Determine the (x, y) coordinate at the center of the cell enclosing the given text.  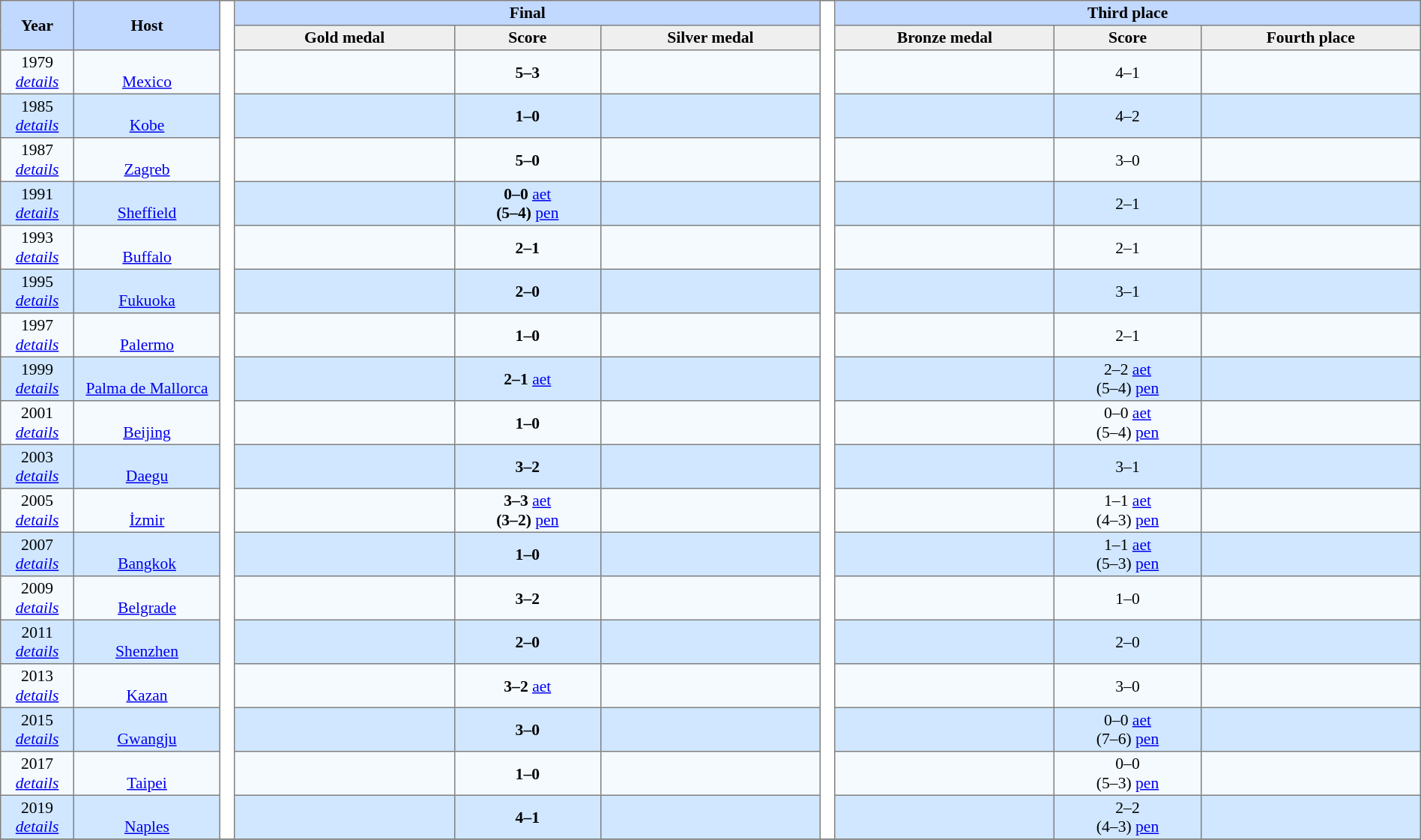
4–2 (1127, 115)
Shenzhen (147, 641)
1997 details (37, 335)
2–2 aet (5–4) pen (1127, 378)
Bronze medal (944, 37)
1993 details (37, 247)
1987 details (37, 160)
2–1 aet (528, 378)
Zagreb (147, 160)
Taipei (147, 773)
Fourth place (1310, 37)
2003 details (37, 466)
Daegu (147, 466)
Palma de Mallorca (147, 378)
5–0 (528, 160)
Beijing (147, 423)
Kazan (147, 686)
Gwangju (147, 729)
1979 details (37, 72)
Bangkok (147, 554)
Year (37, 25)
2007 details (37, 554)
1991 details (37, 203)
İzmir (147, 510)
Third place (1127, 13)
1–1 aet (4–3) pen (1127, 510)
1–1 aet (5–3) pen (1127, 554)
1995 details (37, 291)
2013 details (37, 686)
Belgrade (147, 598)
0–0 (5–3) pen (1127, 773)
2001 details (37, 423)
3–3 aet (3–2) pen (528, 510)
2–2 (4–3) pen (1127, 817)
2009 details (37, 598)
Buffalo (147, 247)
Final (528, 13)
Host (147, 25)
Palermo (147, 335)
2015 details (37, 729)
Fukuoka (147, 291)
Kobe (147, 115)
2019 details (37, 817)
0–0 aet (7–6) pen (1127, 729)
2005 details (37, 510)
Naples (147, 817)
2011 details (37, 641)
3–2 aet (528, 686)
Gold medal (345, 37)
Silver medal (710, 37)
Mexico (147, 72)
Sheffield (147, 203)
1985 details (37, 115)
5–3 (528, 72)
2017 details (37, 773)
1999 details (37, 378)
